Capture the cell that displays the provided text and extract its (X, Y) central coordinate. 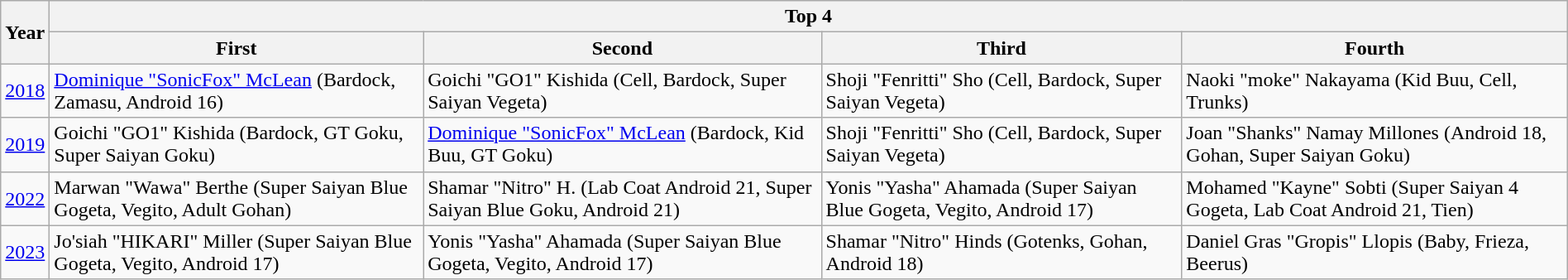
Top 4 (809, 17)
Jo'siah "HIKARI" Miller (Super Saiyan Blue Gogeta, Vegito, Android 17) (237, 252)
Shamar "Nitro" H. (Lab Coat Android 21, Super Saiyan Blue Goku, Android 21) (622, 199)
2023 (25, 252)
Third (1002, 48)
First (237, 48)
Second (622, 48)
2022 (25, 199)
Joan "Shanks" Namay Millones (Android 18, Gohan, Super Saiyan Goku) (1374, 144)
Goichi "GO1" Kishida (Cell, Bardock, Super Saiyan Vegeta) (622, 91)
Year (25, 32)
Mohamed "Kayne" Sobti (Super Saiyan 4 Gogeta, Lab Coat Android 21, Tien) (1374, 199)
Shamar "Nitro" Hinds (Gotenks, Gohan, Android 18) (1002, 252)
Dominique "SonicFox" McLean (Bardock, Zamasu, Android 16) (237, 91)
Goichi "GO1" Kishida (Bardock, GT Goku, Super Saiyan Goku) (237, 144)
2018 (25, 91)
2019 (25, 144)
Fourth (1374, 48)
Marwan "Wawa" Berthe (Super Saiyan Blue Gogeta, Vegito, Adult Gohan) (237, 199)
Daniel Gras "Gropis" Llopis (Baby, Frieza, Beerus) (1374, 252)
Dominique "SonicFox" McLean (Bardock, Kid Buu, GT Goku) (622, 144)
Naoki "moke" Nakayama (Kid Buu, Cell, Trunks) (1374, 91)
